Detect which cell encompasses the target text, then output its (x, y) center coordinate. 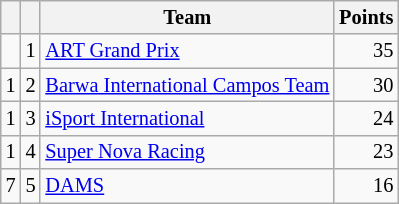
ART Grand Prix (187, 51)
24 (366, 118)
2 (31, 85)
5 (31, 186)
Barwa International Campos Team (187, 85)
Super Nova Racing (187, 152)
DAMS (187, 186)
23 (366, 152)
Points (366, 17)
7 (11, 186)
3 (31, 118)
35 (366, 51)
iSport International (187, 118)
16 (366, 186)
Team (187, 17)
30 (366, 85)
4 (31, 152)
